Scan for the cell matching the given text and deliver its [x, y] coordinate at center. 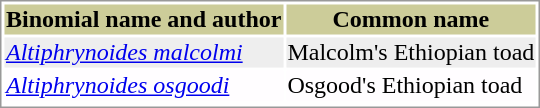
Altiphrynoides osgoodi [143, 85]
Malcolm's Ethiopian toad [411, 53]
Osgood's Ethiopian toad [411, 85]
Common name [411, 19]
Binomial name and author [143, 19]
Altiphrynoides malcolmi [143, 53]
